Return the [X, Y] coordinate for the center point of the cell that contains the specified text.  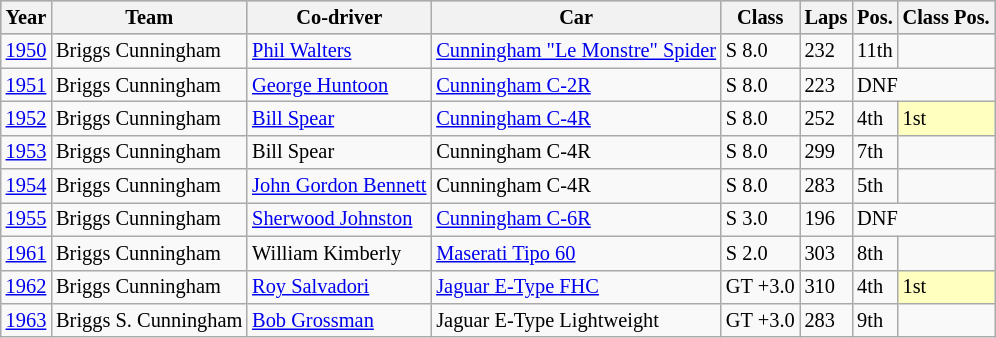
1955 [26, 219]
223 [826, 85]
Class [760, 17]
1963 [26, 320]
9th [874, 320]
Sherwood Johnston [339, 219]
Jaguar E-Type FHC [576, 287]
1951 [26, 85]
Cunningham "Le Monstre" Spider [576, 51]
1962 [26, 287]
Cunningham C-6R [576, 219]
303 [826, 253]
Roy Salvadori [339, 287]
Maserati Tipo 60 [576, 253]
S 3.0 [760, 219]
Cunningham C-2R [576, 85]
Laps [826, 17]
George Huntoon [339, 85]
Team [149, 17]
196 [826, 219]
1952 [26, 118]
1954 [26, 186]
310 [826, 287]
299 [826, 152]
William Kimberly [339, 253]
Briggs S. Cunningham [149, 320]
Phil Walters [339, 51]
Co-driver [339, 17]
7th [874, 152]
Jaguar E-Type Lightweight [576, 320]
Pos. [874, 17]
252 [826, 118]
S 2.0 [760, 253]
Year [26, 17]
232 [826, 51]
1953 [26, 152]
John Gordon Bennett [339, 186]
Class Pos. [946, 17]
1950 [26, 51]
11th [874, 51]
Car [576, 17]
Bob Grossman [339, 320]
1961 [26, 253]
5th [874, 186]
8th [874, 253]
